Detect which cell encompasses the target text, then output its (x, y) center coordinate. 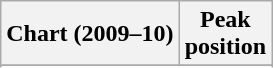
Peakposition (225, 34)
Chart (2009–10) (90, 34)
